Capture the cell that displays the provided text and extract its (X, Y) central coordinate. 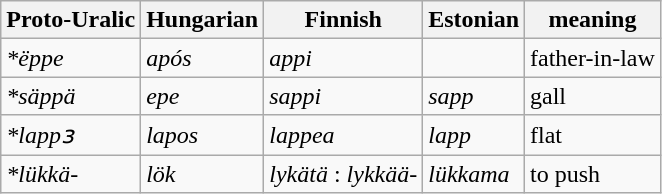
lök (202, 173)
Proto-Uralic (71, 20)
*ëppe (71, 58)
Estonian (474, 20)
Finnish (344, 20)
*lappɜ (71, 135)
lapos (202, 135)
lapp (474, 135)
flat (593, 135)
após (202, 58)
to push (593, 173)
sapp (474, 96)
lappea (344, 135)
sappi (344, 96)
lükkama (474, 173)
epe (202, 96)
lykätä : lykkää- (344, 173)
*lükkä- (71, 173)
gall (593, 96)
father-in-law (593, 58)
Hungarian (202, 20)
meaning (593, 20)
*säppä (71, 96)
appi (344, 58)
